Extract the [x, y] coordinate from the center of the cell holding the provided text.  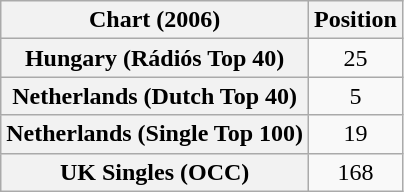
25 [356, 58]
Hungary (Rádiós Top 40) [155, 58]
UK Singles (OCC) [155, 172]
5 [356, 96]
168 [356, 172]
Netherlands (Single Top 100) [155, 134]
Position [356, 20]
19 [356, 134]
Chart (2006) [155, 20]
Netherlands (Dutch Top 40) [155, 96]
